For the text-containing cell, return its midpoint in (X, Y) coordinate format. 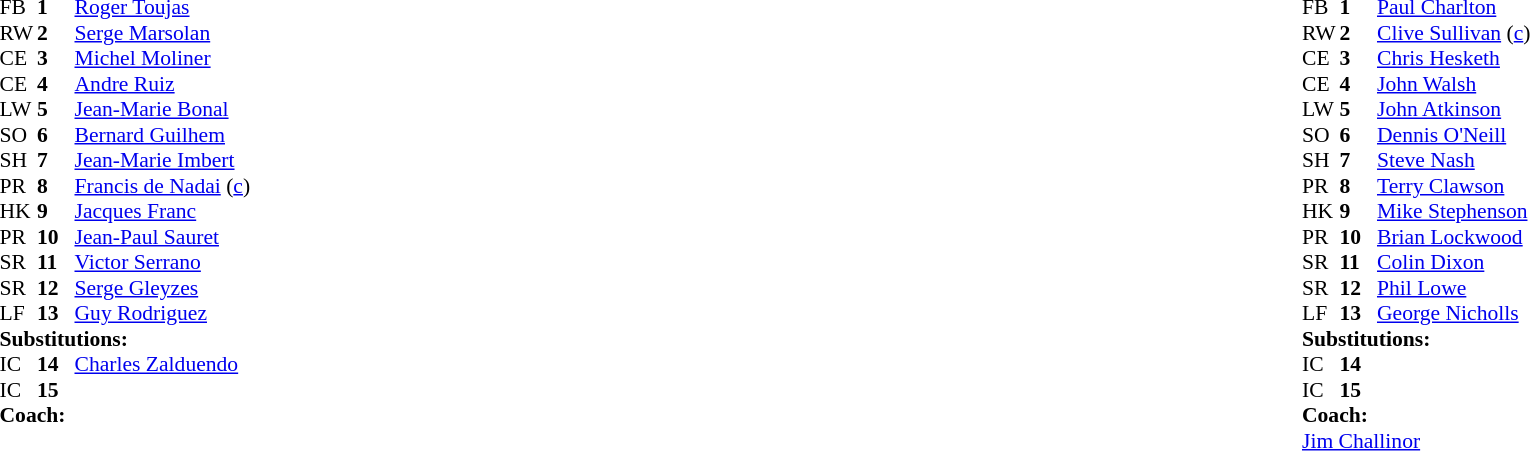
Dennis O'Neill (1454, 135)
Andre Ruiz (162, 84)
Michel Moliner (162, 59)
Serge Gleyzes (162, 288)
Charles Zalduendo (162, 365)
Jacques Franc (162, 211)
Jean-Marie Imbert (162, 161)
Steve Nash (1454, 161)
John Walsh (1454, 84)
Clive Sullivan (c) (1454, 33)
Francis de Nadai (c) (162, 186)
Bernard Guilhem (162, 135)
Brian Lockwood (1454, 237)
Phil Lowe (1454, 288)
Terry Clawson (1454, 186)
Jean-Marie Bonal (162, 109)
Colin Dixon (1454, 263)
Serge Marsolan (162, 33)
Jean-Paul Sauret (162, 237)
Victor Serrano (162, 263)
Guy Rodriguez (162, 313)
Mike Stephenson (1454, 211)
George Nicholls (1454, 313)
Chris Hesketh (1454, 59)
John Atkinson (1454, 109)
